Locate the cell with the specified text and output its (x, y) center coordinate. 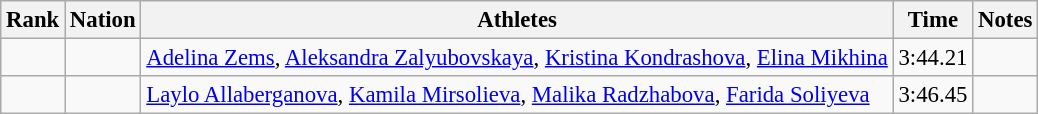
Adelina Zems, Aleksandra Zalyubovskaya, Kristina Kondrashova, Elina Mikhina (517, 58)
Athletes (517, 20)
Time (933, 20)
Rank (33, 20)
3:44.21 (933, 58)
Laylo Allaberganova, Kamila Mirsolieva, Malika Radzhabova, Farida Soliyeva (517, 95)
3:46.45 (933, 95)
Notes (1006, 20)
Nation (103, 20)
